Scan for the cell matching the given text and deliver its [x, y] coordinate at center. 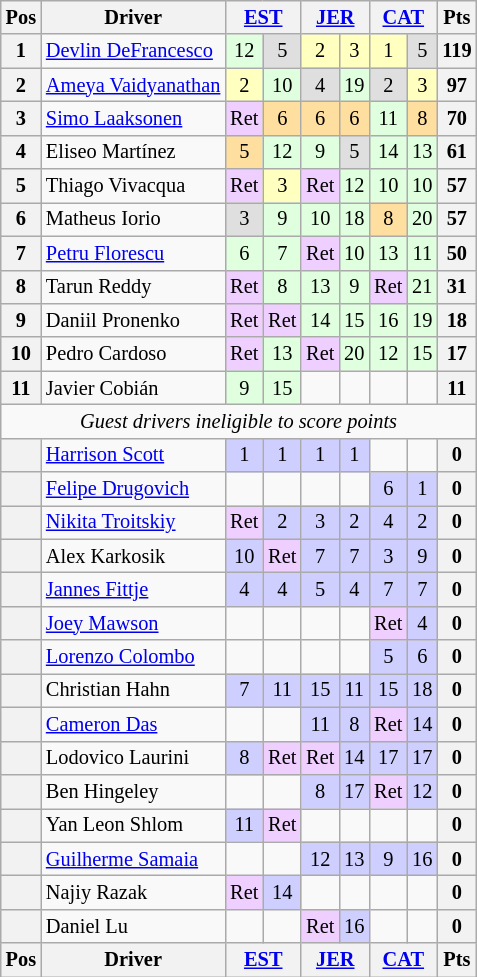
31 [456, 287]
Felipe Drugovich [133, 489]
Christian Hahn [133, 690]
Thiago Vivacqua [133, 186]
61 [456, 152]
Simo Laaksonen [133, 118]
Ben Hingeley [133, 791]
Lorenzo Colombo [133, 657]
Eliseo Martínez [133, 152]
Cameron Das [133, 724]
119 [456, 51]
Guilherme Samaia [133, 859]
Devlin DeFrancesco [133, 51]
Daniel Lu [133, 926]
97 [456, 85]
Guest drivers ineligible to score points [239, 421]
Alex Karkosik [133, 556]
Lodovico Laurini [133, 758]
50 [456, 253]
Joey Mawson [133, 623]
Matheus Iorio [133, 219]
Pedro Cardoso [133, 354]
Petru Florescu [133, 253]
Ameya Vaidyanathan [133, 85]
Nikita Troitskiy [133, 522]
70 [456, 118]
Tarun Reddy [133, 287]
Yan Leon Shlom [133, 825]
Harrison Scott [133, 455]
Daniil Pronenko [133, 320]
Najiy Razak [133, 892]
21 [422, 287]
Jannes Fittje [133, 589]
Javier Cobián [133, 388]
